Search for the cell housing the specified text and yield its (X, Y) center coordinate. 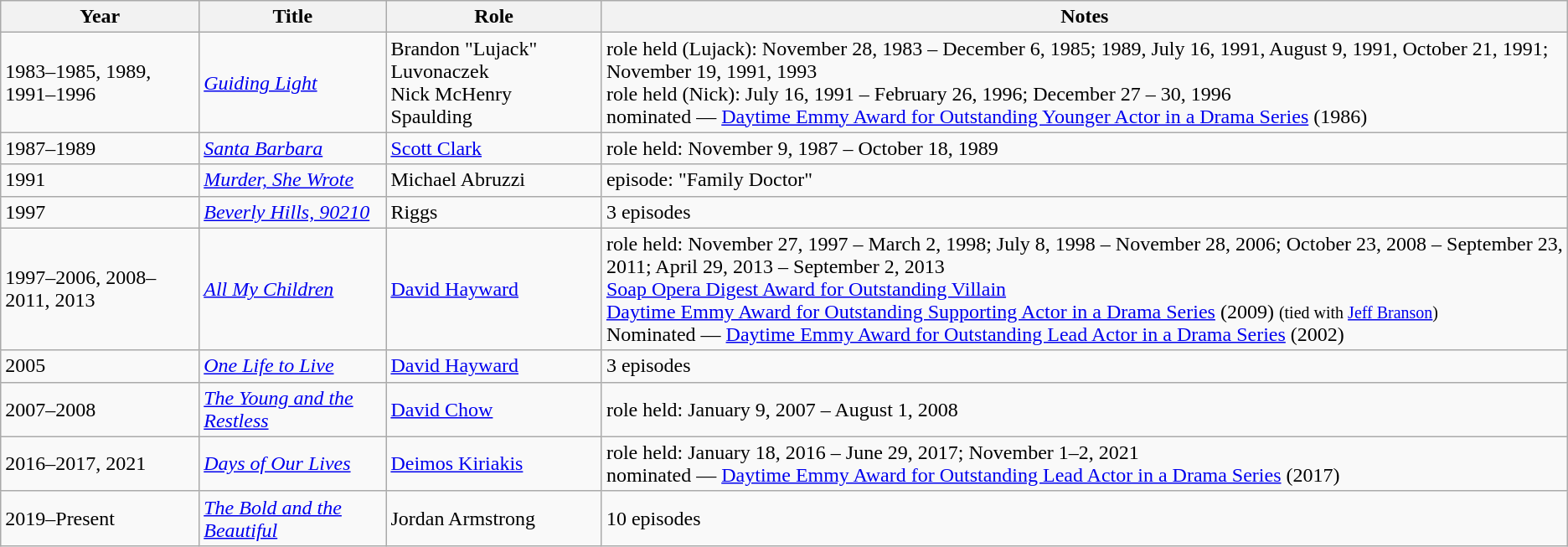
One Life to Live (293, 366)
David Chow (494, 409)
2005 (101, 366)
Santa Barbara (293, 148)
role held: January 18, 2016 – June 29, 2017; November 1–2, 2021 nominated — Daytime Emmy Award for Outstanding Lead Actor in a Drama Series (2017) (1084, 464)
Scott Clark (494, 148)
Year (101, 17)
Notes (1084, 17)
2007–2008 (101, 409)
1991 (101, 180)
Title (293, 17)
Murder, She Wrote (293, 180)
Brandon "Lujack" Luvonaczek Nick McHenry Spaulding (494, 82)
Michael Abruzzi (494, 180)
1983–1985, 1989, 1991–1996 (101, 82)
episode: "Family Doctor" (1084, 180)
1997 (101, 212)
The Young and the Restless (293, 409)
All My Children (293, 289)
10 episodes (1084, 518)
2019–Present (101, 518)
Beverly Hills, 90210 (293, 212)
1987–1989 (101, 148)
Guiding Light (293, 82)
Riggs (494, 212)
2016–2017, 2021 (101, 464)
Deimos Kiriakis (494, 464)
role held: January 9, 2007 – August 1, 2008 (1084, 409)
role held: November 9, 1987 – October 18, 1989 (1084, 148)
Role (494, 17)
Days of Our Lives (293, 464)
Jordan Armstrong (494, 518)
1997–2006, 2008–2011, 2013 (101, 289)
The Bold and the Beautiful (293, 518)
